Extract the (x, y) coordinate from the center of the cell holding the provided text.  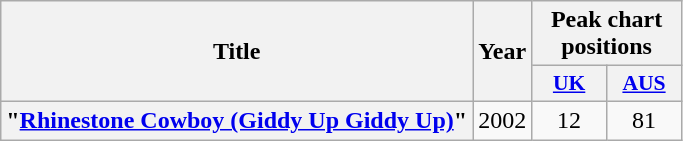
12 (570, 120)
2002 (502, 120)
Title (237, 52)
Year (502, 52)
Peak chart positions (607, 34)
81 (644, 120)
UK (570, 84)
AUS (644, 84)
"Rhinestone Cowboy (Giddy Up Giddy Up)" (237, 120)
